Capture the cell that displays the provided text and extract its (x, y) central coordinate. 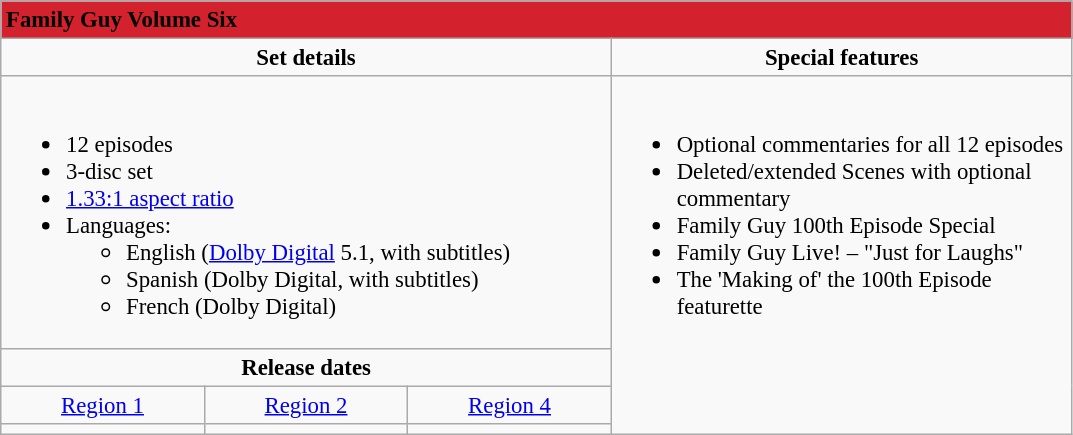
Set details (306, 58)
Region 2 (306, 405)
Family Guy Volume Six (536, 20)
Region 1 (103, 405)
Region 4 (510, 405)
Release dates (306, 367)
Special features (842, 58)
